Return the [X, Y] coordinate for the center point of the cell that contains the specified text.  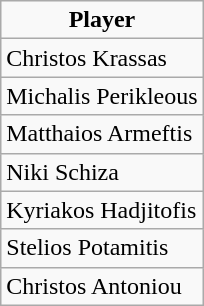
Matthaios Armeftis [102, 134]
Michalis Perikleous [102, 96]
Player [102, 20]
Kyriakos Hadjitofis [102, 210]
Niki Schiza [102, 172]
Christos Antoniou [102, 286]
Christos Krassas [102, 58]
Stelios Potamitis [102, 248]
